Output the [x, y] coordinate of the center of the cell containing the given text.  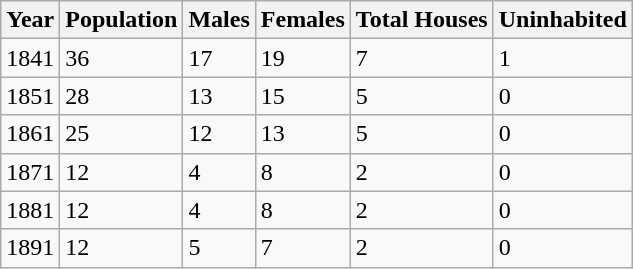
Uninhabited [562, 20]
1881 [30, 210]
28 [122, 96]
1 [562, 58]
Population [122, 20]
Males [219, 20]
Females [302, 20]
1861 [30, 134]
Year [30, 20]
19 [302, 58]
17 [219, 58]
1871 [30, 172]
1851 [30, 96]
15 [302, 96]
Total Houses [422, 20]
36 [122, 58]
25 [122, 134]
1891 [30, 248]
1841 [30, 58]
